From the cell containing the given text, extract its center point as [X, Y] coordinate. 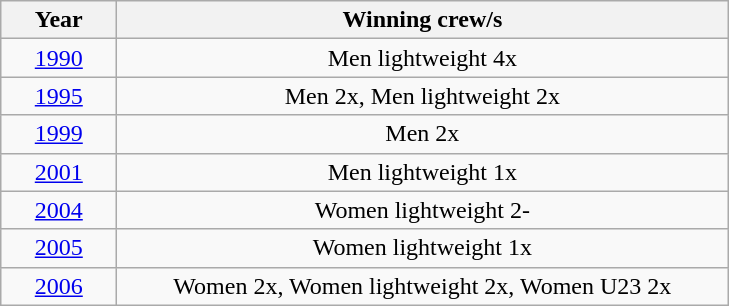
Men 2x, Men lightweight 2x [422, 96]
1990 [59, 58]
1995 [59, 96]
Women lightweight 1x [422, 248]
1999 [59, 134]
2005 [59, 248]
2004 [59, 210]
2006 [59, 286]
Women 2x, Women lightweight 2x, Women U23 2x [422, 286]
Men lightweight 1x [422, 172]
Men lightweight 4x [422, 58]
Women lightweight 2- [422, 210]
Year [59, 20]
Men 2x [422, 134]
Winning crew/s [422, 20]
2001 [59, 172]
